Identify which cell holds the provided text, then report its [X, Y] central coordinate. 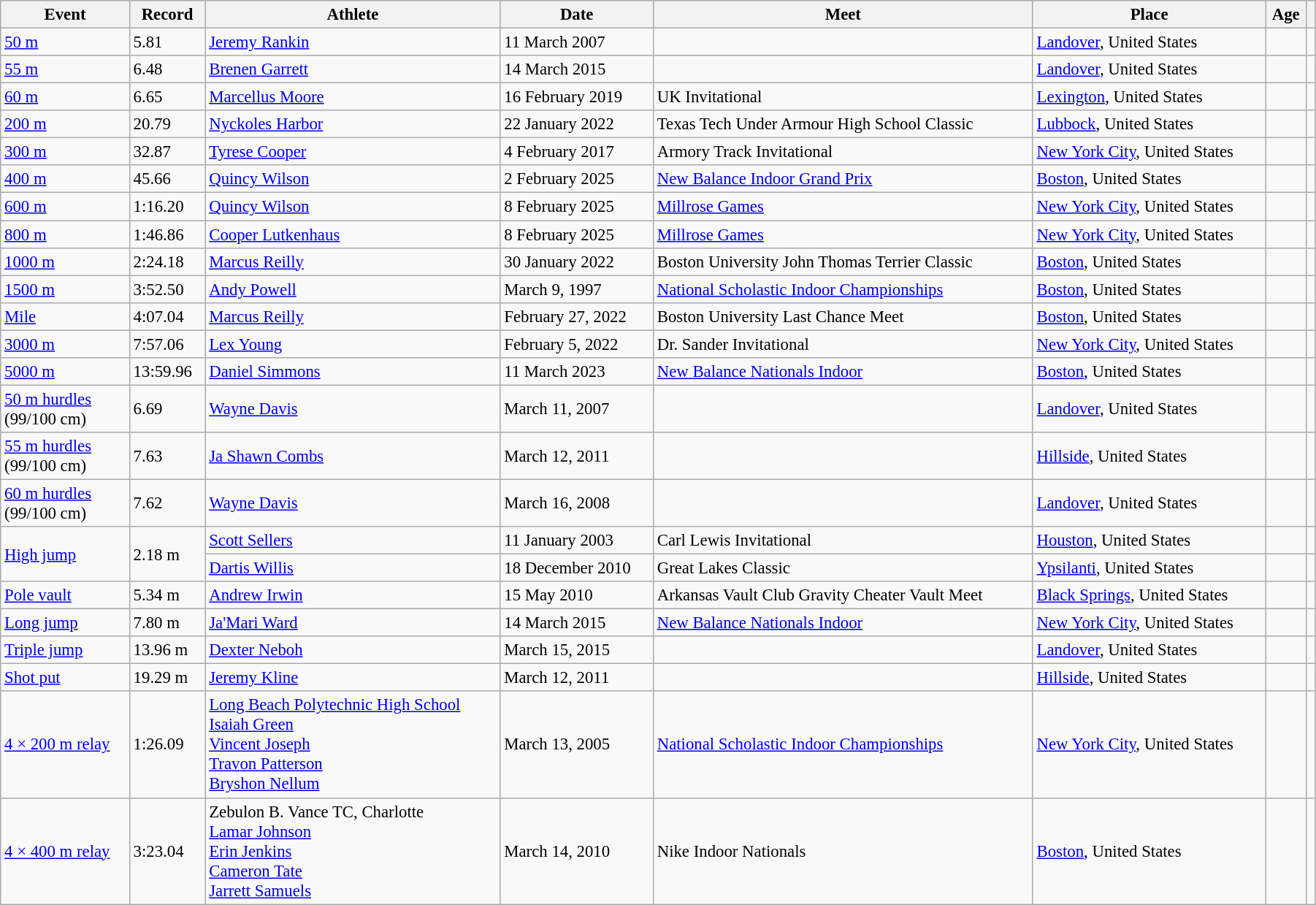
11 January 2003 [577, 541]
45.66 [167, 179]
4 × 400 m relay [66, 851]
60 m hurdles(99/100 cm) [66, 503]
22 January 2022 [577, 124]
High jump [66, 554]
30 January 2022 [577, 261]
Jeremy Kline [353, 678]
55 m hurdles(99/100 cm) [66, 456]
Meet [843, 15]
600 m [66, 207]
New Balance Indoor Grand Prix [843, 179]
32.87 [167, 152]
2 February 2025 [577, 179]
March 11, 2007 [577, 409]
Dexter Neboh [353, 650]
Dartis Willis [353, 568]
1500 m [66, 289]
3000 m [66, 344]
5.81 [167, 42]
Nyckoles Harbor [353, 124]
Pole vault [66, 595]
11 March 2007 [577, 42]
Black Springs, United States [1149, 595]
13:59.96 [167, 372]
1:16.20 [167, 207]
Carl Lewis Invitational [843, 541]
18 December 2010 [577, 568]
50 m [66, 42]
1:46.86 [167, 234]
February 27, 2022 [577, 316]
Record [167, 15]
5000 m [66, 372]
February 5, 2022 [577, 344]
Andy Powell [353, 289]
Event [66, 15]
Ja Shawn Combs [353, 456]
Age [1285, 15]
4:07.04 [167, 316]
Long jump [66, 623]
Lex Young [353, 344]
UK Invitational [843, 97]
400 m [66, 179]
15 May 2010 [577, 595]
Great Lakes Classic [843, 568]
Tyrese Cooper [353, 152]
50 m hurdles(99/100 cm) [66, 409]
6.65 [167, 97]
11 March 2023 [577, 372]
March 9, 1997 [577, 289]
March 15, 2015 [577, 650]
March 13, 2005 [577, 745]
Lubbock, United States [1149, 124]
Marcellus Moore [353, 97]
7.63 [167, 456]
4 × 200 m relay [66, 745]
16 February 2019 [577, 97]
3:23.04 [167, 851]
March 16, 2008 [577, 503]
800 m [66, 234]
2:24.18 [167, 261]
Long Beach Polytechnic High SchoolIsaiah GreenVincent JosephTravon PattersonBryshon Nellum [353, 745]
55 m [66, 69]
Triple jump [66, 650]
60 m [66, 97]
1:26.09 [167, 745]
Texas Tech Under Armour High School Classic [843, 124]
3:52.50 [167, 289]
Arkansas Vault Club Gravity Cheater Vault Meet [843, 595]
Dr. Sander Invitational [843, 344]
Boston University John Thomas Terrier Classic [843, 261]
7.80 m [167, 623]
Houston, United States [1149, 541]
20.79 [167, 124]
Jeremy Rankin [353, 42]
200 m [66, 124]
Daniel Simmons [353, 372]
Athlete [353, 15]
Shot put [66, 678]
Andrew Irwin [353, 595]
6.69 [167, 409]
Mile [66, 316]
Place [1149, 15]
2.18 m [167, 554]
4 February 2017 [577, 152]
Ja'Mari Ward [353, 623]
6.48 [167, 69]
300 m [66, 152]
5.34 m [167, 595]
7:57.06 [167, 344]
Boston University Last Chance Meet [843, 316]
Ypsilanti, United States [1149, 568]
7.62 [167, 503]
Lexington, United States [1149, 97]
Nike Indoor Nationals [843, 851]
March 14, 2010 [577, 851]
Brenen Garrett [353, 69]
Armory Track Invitational [843, 152]
13.96 m [167, 650]
Date [577, 15]
Scott Sellers [353, 541]
Cooper Lutkenhaus [353, 234]
Zebulon B. Vance TC, CharlotteLamar JohnsonErin JenkinsCameron TateJarrett Samuels [353, 851]
19.29 m [167, 678]
1000 m [66, 261]
